Scan for the cell matching the given text and deliver its (X, Y) coordinate at center. 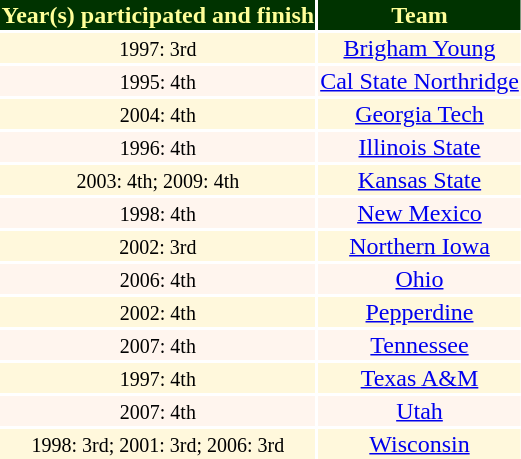
Ohio (420, 279)
1998: 3rd; 2001: 3rd; 2006: 3rd (158, 444)
Wisconsin (420, 444)
1996: 4th (158, 147)
2003: 4th; 2009: 4th (158, 180)
Georgia Tech (420, 114)
New Mexico (420, 213)
Texas A&M (420, 378)
Kansas State (420, 180)
1997: 3rd (158, 48)
2002: 4th (158, 312)
1995: 4th (158, 81)
2004: 4th (158, 114)
Utah (420, 411)
Illinois State (420, 147)
Northern Iowa (420, 246)
2006: 4th (158, 279)
2002: 3rd (158, 246)
Year(s) participated and finish (158, 15)
Team (420, 15)
Brigham Young (420, 48)
Tennessee (420, 345)
1998: 4th (158, 213)
Pepperdine (420, 312)
1997: 4th (158, 378)
Cal State Northridge (420, 81)
